Capture the cell that displays the provided text and extract its (X, Y) central coordinate. 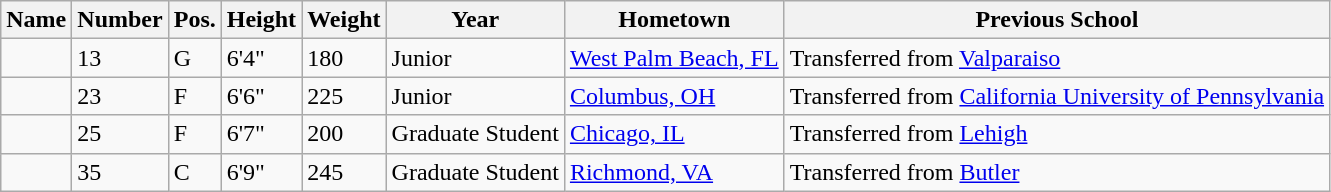
35 (120, 172)
13 (120, 58)
225 (344, 96)
245 (344, 172)
Year (475, 20)
Transferred from Valparaiso (1056, 58)
Transferred from Lehigh (1056, 134)
West Palm Beach, FL (674, 58)
6'9" (261, 172)
23 (120, 96)
Richmond, VA (674, 172)
6'6" (261, 96)
Chicago, IL (674, 134)
25 (120, 134)
Previous School (1056, 20)
Number (120, 20)
G (194, 58)
Height (261, 20)
6'4" (261, 58)
Transferred from California University of Pennsylvania (1056, 96)
Hometown (674, 20)
180 (344, 58)
Weight (344, 20)
6'7" (261, 134)
Pos. (194, 20)
200 (344, 134)
Transferred from Butler (1056, 172)
Columbus, OH (674, 96)
Name (36, 20)
C (194, 172)
